Search for the cell housing the specified text and yield its (X, Y) center coordinate. 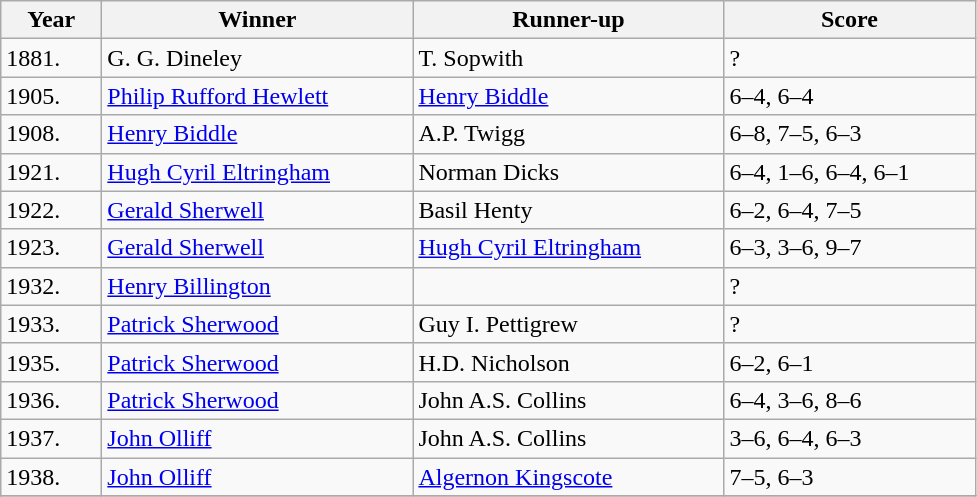
6–3, 3–6, 9–7 (850, 248)
1933. (52, 324)
T. Sopwith (568, 58)
6–4, 1–6, 6–4, 6–1 (850, 172)
3–6, 6–4, 6–3 (850, 438)
Runner-up (568, 20)
1905. (52, 96)
1936. (52, 400)
7–5, 6–3 (850, 477)
H.D. Nicholson (568, 362)
1938. (52, 477)
Basil Henty (568, 210)
1923. (52, 248)
6–8, 7–5, 6–3 (850, 134)
1935. (52, 362)
1908. (52, 134)
1921. (52, 172)
Score (850, 20)
Norman Dicks (568, 172)
6–4, 6–4 (850, 96)
1932. (52, 286)
Algernon Kingscote (568, 477)
Philip Rufford Hewlett (258, 96)
6–2, 6–4, 7–5 (850, 210)
6–2, 6–1 (850, 362)
Year (52, 20)
Guy I. Pettigrew (568, 324)
A.P. Twigg (568, 134)
1937. (52, 438)
G. G. Dineley (258, 58)
Henry Billington (258, 286)
6–4, 3–6, 8–6 (850, 400)
Winner (258, 20)
1881. (52, 58)
1922. (52, 210)
